Extract the [X, Y] coordinate from the center of the cell holding the provided text.  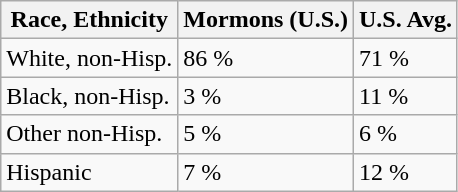
Mormons (U.S.) [266, 20]
86 % [266, 58]
6 % [406, 134]
U.S. Avg. [406, 20]
Other non-Hisp. [90, 134]
Hispanic [90, 172]
12 % [406, 172]
71 % [406, 58]
3 % [266, 96]
11 % [406, 96]
Race, Ethnicity [90, 20]
Black, non-Hisp. [90, 96]
7 % [266, 172]
5 % [266, 134]
White, non-Hisp. [90, 58]
